Return the (x, y) coordinate for the center point of the cell that contains the specified text.  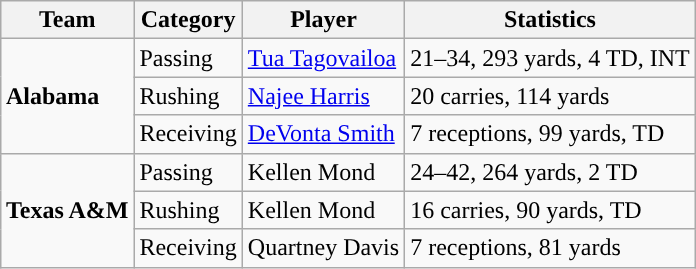
Najee Harris (323, 96)
DeVonta Smith (323, 134)
Alabama (67, 96)
Player (323, 20)
Team (67, 20)
21–34, 293 yards, 4 TD, INT (550, 58)
Statistics (550, 20)
Category (188, 20)
24–42, 264 yards, 2 TD (550, 172)
7 receptions, 81 yards (550, 248)
16 carries, 90 yards, TD (550, 210)
Quartney Davis (323, 248)
Tua Tagovailoa (323, 58)
7 receptions, 99 yards, TD (550, 134)
20 carries, 114 yards (550, 96)
Texas A&M (67, 210)
